Locate the cell with the specified text and output its [x, y] center coordinate. 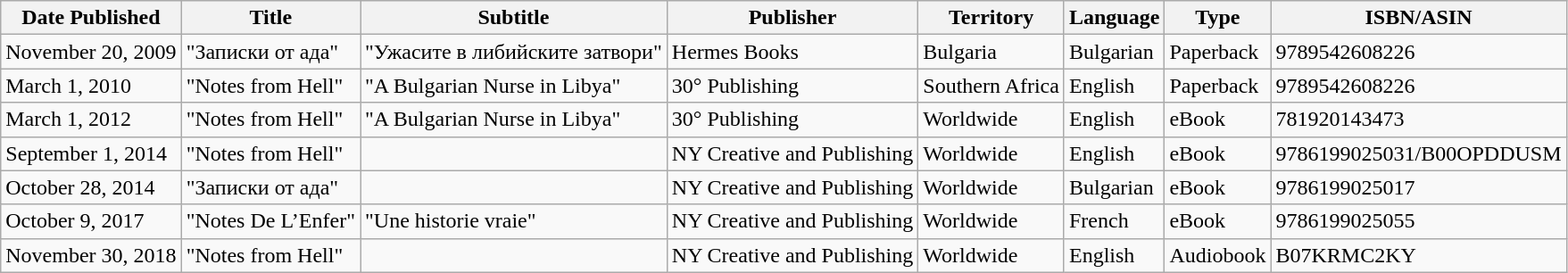
"Ужасите в либийските затвори" [514, 52]
781920143473 [1419, 120]
Hermes Books [792, 52]
French [1114, 221]
Publisher [792, 18]
9786199025031/B00OPDDUSM [1419, 153]
B07KRMC2KY [1419, 255]
Bulgaria [991, 52]
September 1, 2014 [91, 153]
9786199025055 [1419, 221]
Southern Africa [991, 86]
Title [270, 18]
November 20, 2009 [91, 52]
Date Published [91, 18]
October 9, 2017 [91, 221]
November 30, 2018 [91, 255]
October 28, 2014 [91, 187]
"Une historie vraie" [514, 221]
ISBN/ASIN [1419, 18]
Type [1217, 18]
Subtitle [514, 18]
Audiobook [1217, 255]
"Notes De L’Enfer" [270, 221]
March 1, 2012 [91, 120]
9786199025017 [1419, 187]
Language [1114, 18]
Territory [991, 18]
March 1, 2010 [91, 86]
